From the cell containing the given text, extract its center point as [x, y] coordinate. 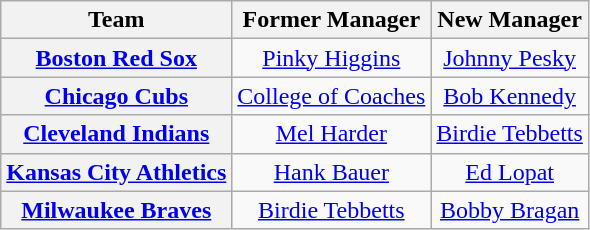
Johnny Pesky [510, 58]
Ed Lopat [510, 172]
Former Manager [332, 20]
Hank Bauer [332, 172]
Cleveland Indians [116, 134]
College of Coaches [332, 96]
Team [116, 20]
New Manager [510, 20]
Bob Kennedy [510, 96]
Mel Harder [332, 134]
Boston Red Sox [116, 58]
Milwaukee Braves [116, 210]
Bobby Bragan [510, 210]
Chicago Cubs [116, 96]
Pinky Higgins [332, 58]
Kansas City Athletics [116, 172]
